Capture the cell that displays the provided text and extract its (X, Y) central coordinate. 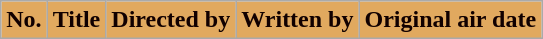
Written by (298, 20)
Title (76, 20)
Directed by (171, 20)
Original air date (450, 20)
No. (24, 20)
